Detect which cell encompasses the target text, then output its (X, Y) center coordinate. 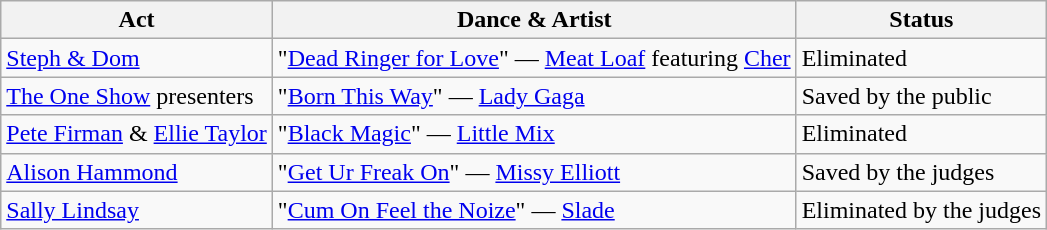
Saved by the public (921, 96)
Dance & Artist (534, 20)
Act (137, 20)
Status (921, 20)
"Dead Ringer for Love" — Meat Loaf featuring Cher (534, 58)
"Cum On Feel the Noize" — Slade (534, 210)
The One Show presenters (137, 96)
Alison Hammond (137, 172)
Saved by the judges (921, 172)
Eliminated by the judges (921, 210)
"Get Ur Freak On" — Missy Elliott (534, 172)
"Born This Way" — Lady Gaga (534, 96)
Steph & Dom (137, 58)
Pete Firman & Ellie Taylor (137, 134)
Sally Lindsay (137, 210)
"Black Magic" — Little Mix (534, 134)
